Output the (x, y) coordinate of the center of the cell containing the given text.  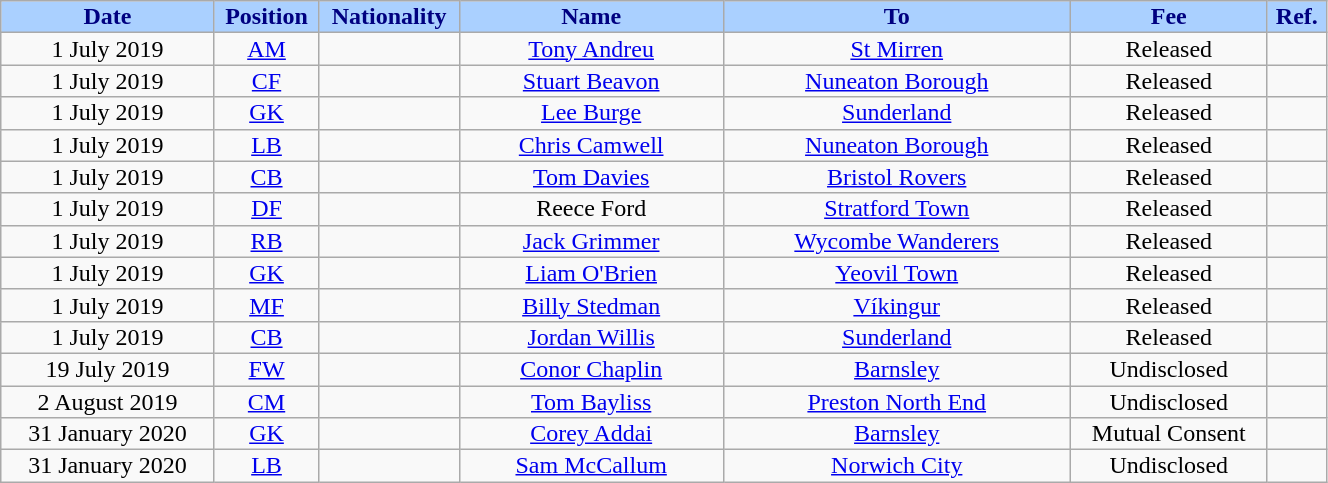
Position (266, 17)
Ref. (1296, 17)
Name (591, 17)
CF (266, 81)
Preston North End (896, 402)
Stuart Beavon (591, 81)
Jack Grimmer (591, 241)
Norwich City (896, 466)
Yeovil Town (896, 273)
AM (266, 49)
Billy Stedman (591, 305)
FW (266, 369)
Liam O'Brien (591, 273)
Lee Burge (591, 113)
Bristol Rovers (896, 177)
Tom Bayliss (591, 402)
Corey Addai (591, 434)
Sam McCallum (591, 466)
Conor Chaplin (591, 369)
Chris Camwell (591, 145)
19 July 2019 (108, 369)
Mutual Consent (1168, 434)
Fee (1168, 17)
Stratford Town (896, 209)
DF (266, 209)
Víkingur (896, 305)
Jordan Willis (591, 337)
Wycombe Wanderers (896, 241)
2 August 2019 (108, 402)
Tony Andreu (591, 49)
Nationality (389, 17)
CM (266, 402)
MF (266, 305)
Date (108, 17)
Tom Davies (591, 177)
RB (266, 241)
St Mirren (896, 49)
To (896, 17)
Reece Ford (591, 209)
